For the text-containing cell, return its midpoint in (x, y) coordinate format. 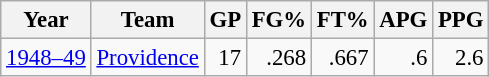
Year (46, 20)
PPG (461, 20)
.268 (278, 58)
FG% (278, 20)
Team (148, 20)
17 (225, 58)
FT% (342, 20)
Providence (148, 58)
.6 (404, 58)
1948–49 (46, 58)
GP (225, 20)
2.6 (461, 58)
.667 (342, 58)
APG (404, 20)
